Identify which cell holds the provided text, then report its (x, y) central coordinate. 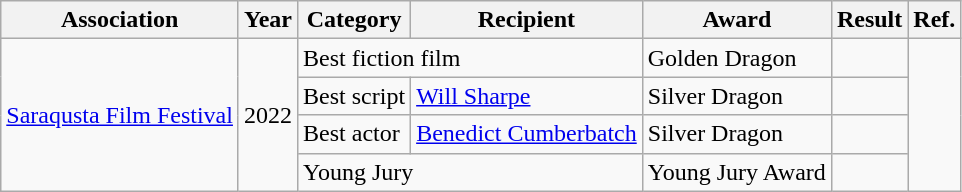
Golden Dragon (736, 58)
Best actor (354, 134)
Young Jury Award (736, 172)
Will Sharpe (527, 96)
Association (120, 20)
Category (354, 20)
Result (869, 20)
Ref. (934, 20)
Best fiction film (470, 58)
Award (736, 20)
Best script (354, 96)
Young Jury (470, 172)
Saraqusta Film Festival (120, 115)
Year (268, 20)
2022 (268, 115)
Benedict Cumberbatch (527, 134)
Recipient (527, 20)
